Locate the cell with the specified text and output its [x, y] center coordinate. 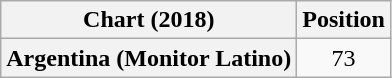
Argentina (Monitor Latino) [149, 58]
Position [344, 20]
73 [344, 58]
Chart (2018) [149, 20]
